Identify which cell holds the provided text, then report its (X, Y) central coordinate. 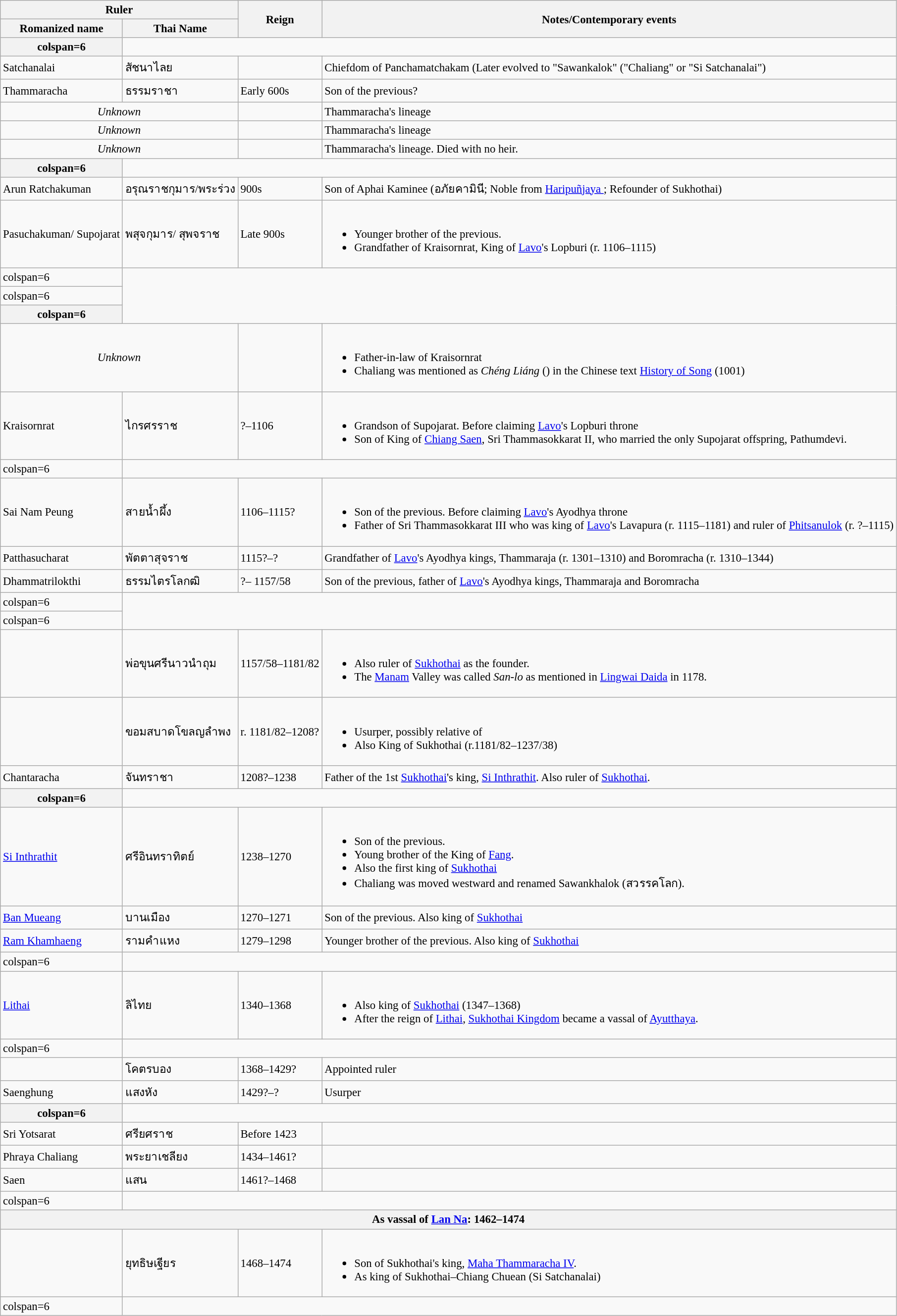
Si Inthrathit (61, 857)
Patthasucharat (61, 558)
Notes/Contemporary events (609, 19)
Ram Khamhaeng (61, 941)
Ruler (119, 10)
พสุจกุมาร/ สุพจราช (180, 234)
Son of the previous. Also king of Sukhothai (609, 918)
แสงหัง (180, 1093)
โคตรบอง (180, 1069)
As vassal of Lan Na: 1462–1474 (449, 1220)
1270–1271 (280, 918)
Sri Yotsarat (61, 1134)
Dhammatrilokthi (61, 580)
ยุทธิษเฐียร (180, 1263)
Usurper, possibly relative of Also King of Sukhothai (r.1181/82–1237/38) (609, 731)
Thammaracha (61, 91)
Chiefdom of Panchamatchakam (Later evolved to "Sawankalok" ("Chaliang" or "Si Satchanalai") (609, 68)
1115?–? (280, 558)
1461?–1468 (280, 1180)
Usurper (609, 1093)
Chantaracha (61, 778)
Saen (61, 1180)
Reign (280, 19)
Romanized name (61, 29)
พัตตาสุจราช (180, 558)
Kraisornrat (61, 426)
Son of the previous.Young brother of the King of Fang.Also the first king of SukhothaiChaliang was moved westward and renamed Sawankhalok (สวรรคโลก). (609, 857)
Ban Mueang (61, 918)
ไกรศรราช (180, 426)
Pasuchakuman/ Supojarat (61, 234)
Sai Nam Peung (61, 512)
1434–1461? (280, 1157)
ศรีอินทราทิตย์ (180, 857)
Phraya Chaliang (61, 1157)
พ่อขุนศรีนาวนำถุม (180, 664)
1468–1474 (280, 1263)
จันทราชา (180, 778)
ลิไทย (180, 1005)
ธรรมไตรโลกฒิ (180, 580)
Younger brother of the previous. Also king of Sukhothai (609, 941)
ขอมสบาดโขลญลำพง (180, 731)
Also ruler of Sukhothai as the founder.The Manam Valley was called San-lo as mentioned in Lingwai Daida in 1178. (609, 664)
Satchanalai (61, 68)
Saenghung (61, 1093)
r. 1181/82–1208? (280, 731)
Thai Name (180, 29)
Thammaracha's lineage. Died with no heir. (609, 149)
Before 1423 (280, 1134)
พระยาเชลียง (180, 1157)
Son of the previous? (609, 91)
Lithai (61, 1005)
?–1106 (280, 426)
1429?–? (280, 1093)
Younger brother of the previous.Grandfather of Kraisornrat, King of Lavo's Lopburi (r. 1106–1115) (609, 234)
1368–1429? (280, 1069)
ธรรมราชา (180, 91)
Son of Sukhothai's king, Maha Thammaracha IV.As king of Sukhothai–Chiang Chuean (Si Satchanalai) (609, 1263)
Also king of Sukhothai (1347–1368)After the reign of Lithai, Sukhothai Kingdom became a vassal of Ayutthaya. (609, 1005)
1279–1298 (280, 941)
Arun Ratchakuman (61, 188)
ศรียศราช (180, 1134)
Early 600s (280, 91)
แสน (180, 1180)
Father of the 1st Sukhothai's king, Si Inthrathit. Also ruler of Sukhothai. (609, 778)
900s (280, 188)
Father-in-law of KraisornratChaliang was mentioned as Chéng Liáng () in the Chinese text History of Song (1001) (609, 358)
Late 900s (280, 234)
รามคำแหง (180, 941)
Son of the previous, father of Lavo's Ayodhya kings, Thammaraja and Boromracha (609, 580)
1208?–1238 (280, 778)
?– 1157/58 (280, 580)
อรุณราชกุมาร/พระร่วง (180, 188)
1238–1270 (280, 857)
Appointed ruler (609, 1069)
1106–1115? (280, 512)
Grandfather of Lavo's Ayodhya kings, Thammaraja (r. 1301–1310) and Boromracha (r. 1310–1344) (609, 558)
สายน้ำผึ้ง (180, 512)
บานเมือง (180, 918)
1157/58–1181/82 (280, 664)
1340–1368 (280, 1005)
สัชนาไลย (180, 68)
Son of Aphai Kaminee (อภัยคามินี; Noble from Haripuñjaya ; Refounder of Sukhothai) (609, 188)
